Scan for the cell matching the given text and deliver its (X, Y) coordinate at center. 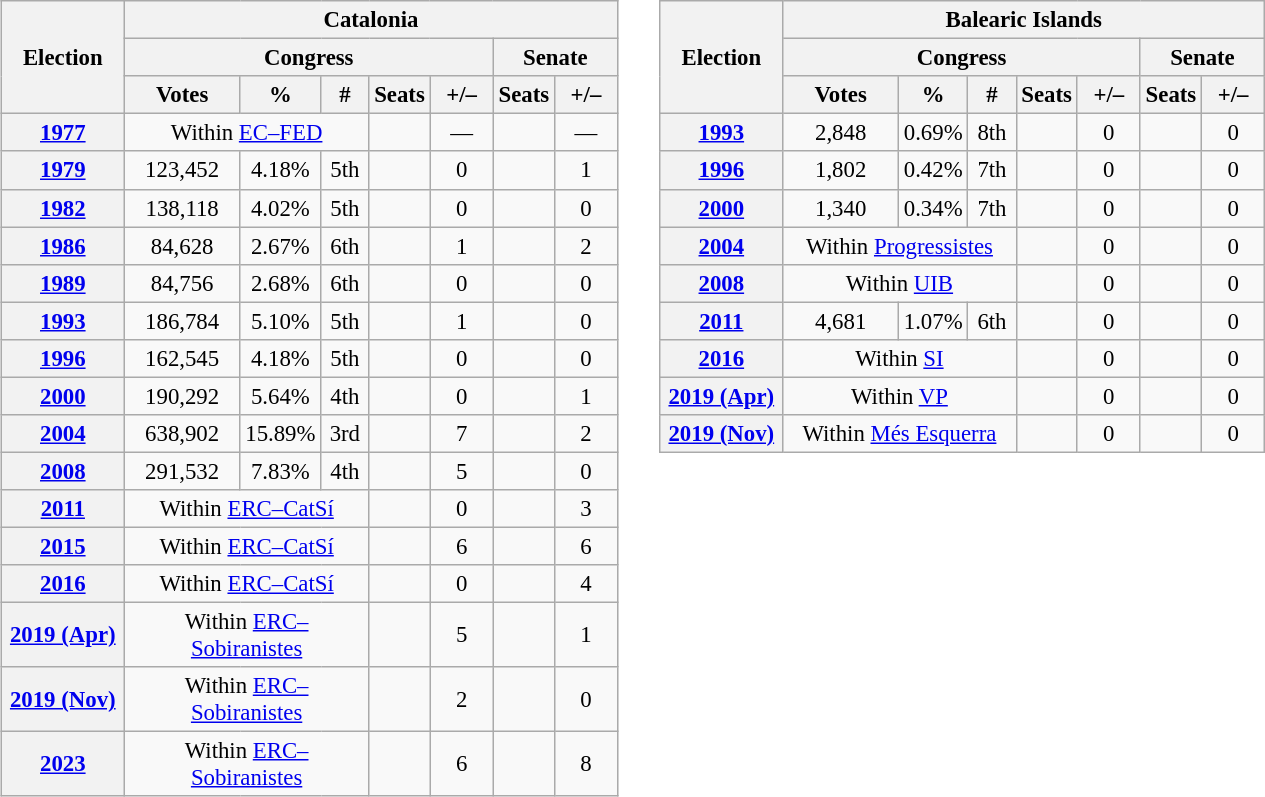
1986 (62, 246)
Within Més Esquerra (900, 434)
7.83% (280, 471)
2015 (62, 546)
7 (462, 434)
0.34% (932, 208)
Within VP (900, 396)
3rd (345, 434)
Within UIB (900, 283)
15.89% (280, 434)
Within EC–FED (246, 133)
1982 (62, 208)
638,902 (182, 434)
1,340 (841, 208)
Catalonia (370, 20)
8 (586, 764)
4 (586, 584)
3 (586, 509)
2.67% (280, 246)
186,784 (182, 321)
1979 (62, 170)
2,848 (841, 133)
291,532 (182, 471)
5.64% (280, 396)
8th (992, 133)
138,118 (182, 208)
5.10% (280, 321)
123,452 (182, 170)
4,681 (841, 321)
0.42% (932, 170)
1.07% (932, 321)
0.69% (932, 133)
Within Progressistes (900, 246)
2023 (62, 764)
1,802 (841, 170)
84,756 (182, 283)
Balearic Islands (1024, 20)
4.02% (280, 208)
1989 (62, 283)
162,545 (182, 358)
84,628 (182, 246)
190,292 (182, 396)
1977 (62, 133)
2.68% (280, 283)
Within SI (900, 358)
